Output the (X, Y) coordinate of the center of the cell containing the given text.  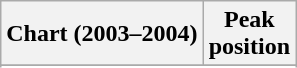
Chart (2003–2004) (102, 34)
Peakposition (249, 34)
